Scan for the cell matching the given text and deliver its (x, y) coordinate at center. 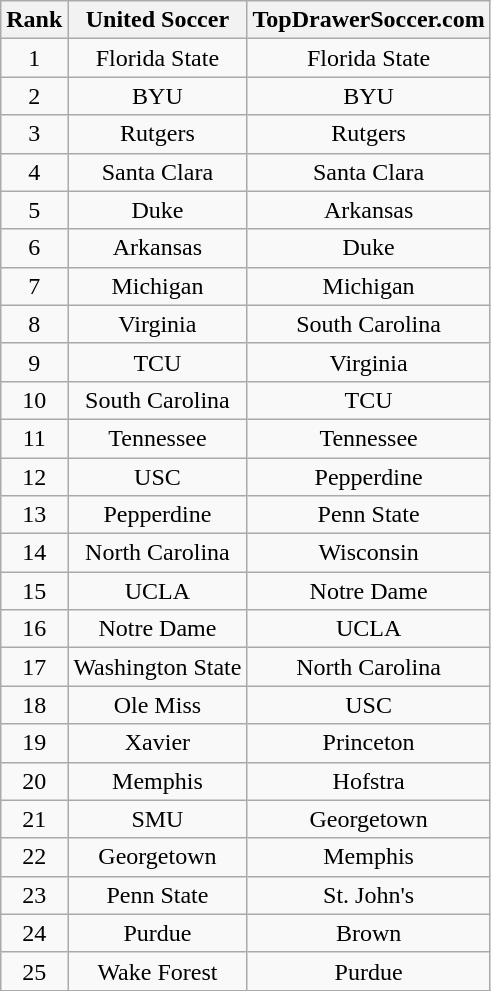
Washington State (158, 667)
St. John's (368, 895)
11 (34, 438)
12 (34, 477)
10 (34, 400)
Wake Forest (158, 971)
1 (34, 58)
SMU (158, 819)
Ole Miss (158, 705)
4 (34, 172)
18 (34, 705)
22 (34, 857)
5 (34, 210)
16 (34, 629)
Hofstra (368, 781)
20 (34, 781)
6 (34, 248)
Princeton (368, 743)
Xavier (158, 743)
17 (34, 667)
14 (34, 553)
Brown (368, 933)
Wisconsin (368, 553)
21 (34, 819)
23 (34, 895)
2 (34, 96)
15 (34, 591)
13 (34, 515)
7 (34, 286)
8 (34, 324)
19 (34, 743)
Rank (34, 20)
United Soccer (158, 20)
3 (34, 134)
9 (34, 362)
25 (34, 971)
24 (34, 933)
TopDrawerSoccer.com (368, 20)
